Capture the cell that displays the provided text and extract its [x, y] central coordinate. 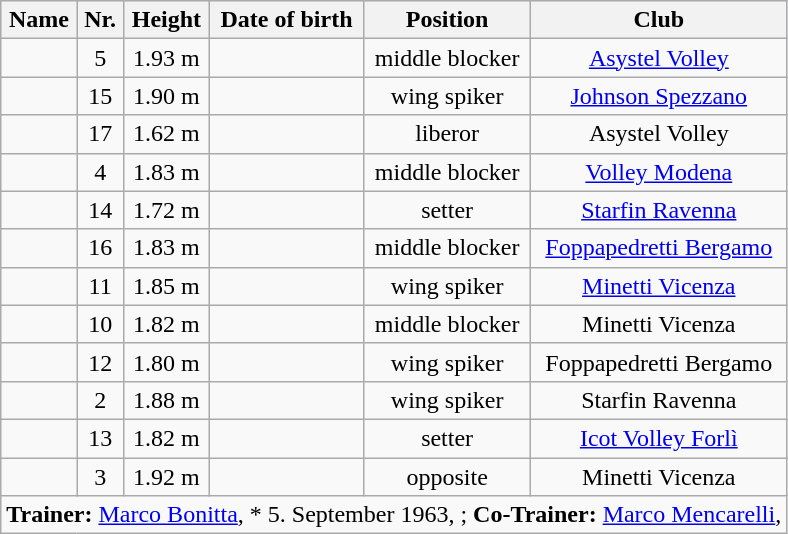
1.85 m [166, 286]
opposite [446, 477]
Height [166, 20]
1.93 m [166, 58]
17 [100, 134]
5 [100, 58]
1.90 m [166, 96]
Johnson Spezzano [659, 96]
12 [100, 362]
2 [100, 400]
Volley Modena [659, 172]
4 [100, 172]
Club [659, 20]
15 [100, 96]
Icot Volley Forlì [659, 438]
Date of birth [287, 20]
11 [100, 286]
13 [100, 438]
1.92 m [166, 477]
Trainer: Marco Bonitta, * 5. September 1963, ; Co-Trainer: Marco Mencarelli, [394, 515]
3 [100, 477]
16 [100, 248]
1.62 m [166, 134]
Position [446, 20]
10 [100, 324]
1.80 m [166, 362]
14 [100, 210]
liberor [446, 134]
Nr. [100, 20]
Name [39, 20]
1.72 m [166, 210]
1.88 m [166, 400]
